Return (x, y) of the center of cell containing provided text 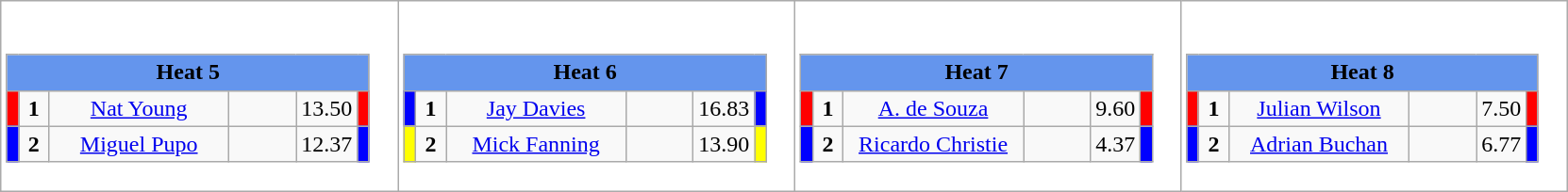
Heat 6 1 Jay Davies 16.83 2 Mick Fanning 13.90 (596, 96)
9.60 (1115, 108)
Jay Davies (536, 108)
Nat Young (140, 108)
Julian Wilson (1319, 108)
Heat 5 (188, 72)
Ricardo Christie (934, 144)
13.50 (326, 108)
Heat 7 (976, 72)
Heat 8 (1362, 72)
Mick Fanning (536, 144)
Heat 6 (585, 72)
Heat 5 1 Nat Young 13.50 2 Miguel Pupo 12.37 (200, 96)
4.37 (1115, 144)
7.50 (1502, 108)
A. de Souza (934, 108)
Heat 8 1 Julian Wilson 7.50 2 Adrian Buchan 6.77 (1374, 96)
6.77 (1502, 144)
Miguel Pupo (140, 144)
13.90 (725, 144)
Adrian Buchan (1319, 144)
Heat 7 1 A. de Souza 9.60 2 Ricardo Christie 4.37 (989, 96)
12.37 (326, 144)
16.83 (725, 108)
